Scan for the cell matching the given text and deliver its (X, Y) coordinate at center. 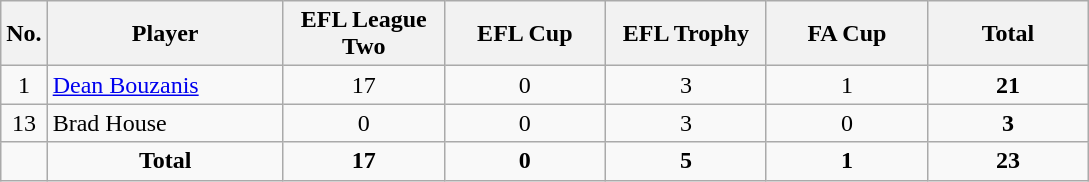
No. (24, 34)
Dean Bouzanis (165, 85)
21 (1008, 85)
EFL Trophy (686, 34)
5 (686, 161)
EFL Cup (524, 34)
13 (24, 123)
FA Cup (846, 34)
EFL League Two (364, 34)
Player (165, 34)
Brad House (165, 123)
23 (1008, 161)
